From the cell containing the given text, extract its center point as (x, y) coordinate. 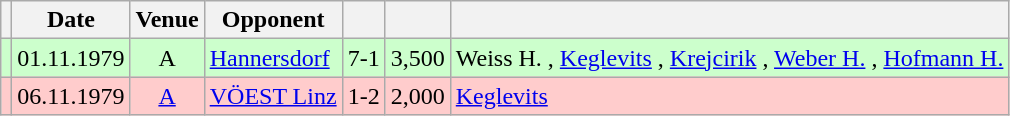
VÖEST Linz (273, 96)
2,000 (418, 96)
01.11.1979 (71, 58)
Date (71, 20)
Venue (167, 20)
Hannersdorf (273, 58)
7-1 (364, 58)
3,500 (418, 58)
Weiss H. , Keglevits , Krejcirik , Weber H. , Hofmann H. (730, 58)
06.11.1979 (71, 96)
Keglevits (730, 96)
Opponent (273, 20)
1-2 (364, 96)
